Capture the cell that displays the provided text and extract its (X, Y) central coordinate. 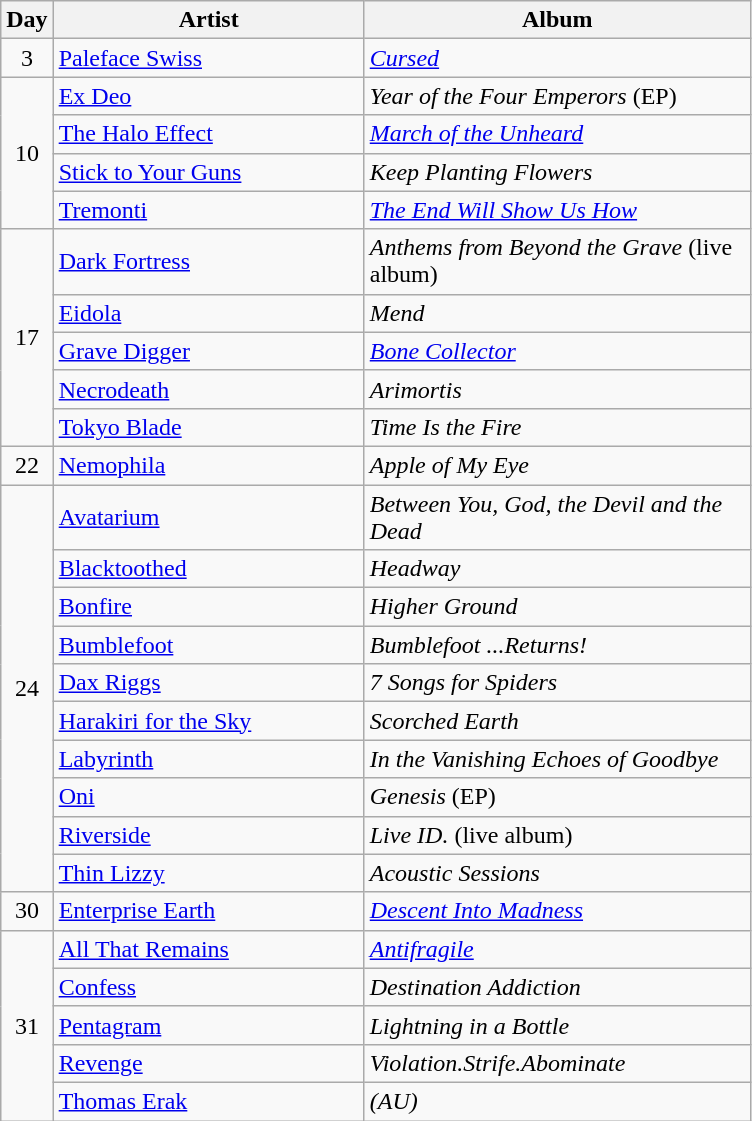
7 Songs for Spiders (557, 683)
Higher Ground (557, 607)
Revenge (208, 1063)
Tremonti (208, 210)
Labyrinth (208, 759)
Nemophila (208, 465)
Acoustic Sessions (557, 873)
The End Will Show Us How (557, 210)
30 (27, 911)
In the Vanishing Echoes of Goodbye (557, 759)
Harakiri for the Sky (208, 721)
Stick to Your Guns (208, 172)
Avatarium (208, 516)
Apple of My Eye (557, 465)
Ex Deo (208, 96)
All That Remains (208, 949)
Dark Fortress (208, 262)
Artist (208, 20)
Dax Riggs (208, 683)
Grave Digger (208, 351)
Genesis (EP) (557, 797)
Antifragile (557, 949)
Thomas Erak (208, 1101)
(AU) (557, 1101)
Eidola (208, 313)
Tokyo Blade (208, 427)
Descent Into Madness (557, 911)
Destination Addiction (557, 987)
Time Is the Fire (557, 427)
Blacktoothed (208, 569)
Cursed (557, 58)
Arimortis (557, 389)
Headway (557, 569)
31 (27, 1025)
Live ID. (live album) (557, 835)
Bone Collector (557, 351)
10 (27, 153)
Enterprise Earth (208, 911)
Violation.Strife.Abominate (557, 1063)
Keep Planting Flowers (557, 172)
17 (27, 338)
Paleface Swiss (208, 58)
Bumblefoot (208, 645)
3 (27, 58)
Day (27, 20)
Bumblefoot ...Returns! (557, 645)
Pentagram (208, 1025)
Bonfire (208, 607)
24 (27, 688)
Mend (557, 313)
Confess (208, 987)
22 (27, 465)
The Halo Effect (208, 134)
Anthems from Beyond the Grave (live album) (557, 262)
Oni (208, 797)
Album (557, 20)
Necrodeath (208, 389)
Scorched Earth (557, 721)
Thin Lizzy (208, 873)
Lightning in a Bottle (557, 1025)
Year of the Four Emperors (EP) (557, 96)
Between You, God, the Devil and the Dead (557, 516)
Riverside (208, 835)
March of the Unheard (557, 134)
